Return the [X, Y] coordinate for the center point of the cell that contains the specified text.  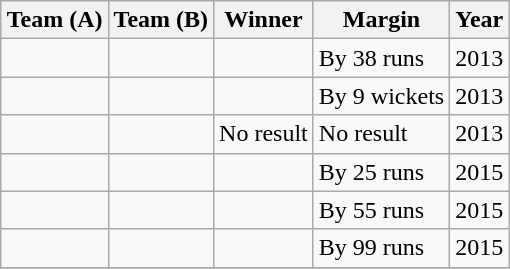
Margin [381, 20]
Team (A) [54, 20]
Team (B) [161, 20]
Winner [264, 20]
By 38 runs [381, 58]
Year [480, 20]
By 55 runs [381, 210]
By 9 wickets [381, 96]
By 99 runs [381, 248]
By 25 runs [381, 172]
